From the cell containing the given text, extract its center point as (x, y) coordinate. 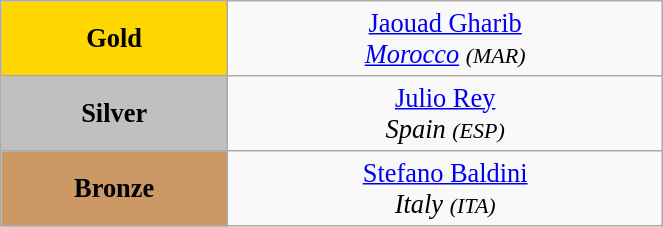
Stefano BaldiniItaly (ITA) (446, 188)
Silver (114, 112)
Gold (114, 38)
Bronze (114, 188)
Jaouad GharibMorocco (MAR) (446, 38)
Julio ReySpain (ESP) (446, 112)
